Pinpoint the cell where the given text exists, returning its [X, Y] midpoint coordinate. 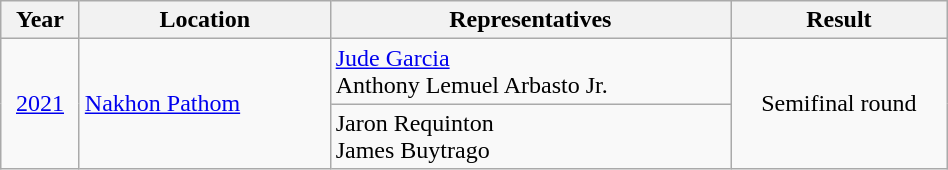
Year [40, 20]
Jaron Requinton James Buytrago [530, 136]
Jude Garcia Anthony Lemuel Arbasto Jr. [530, 72]
2021 [40, 104]
Location [204, 20]
Representatives [530, 20]
Nakhon Pathom [204, 104]
Result [838, 20]
Semifinal round [838, 104]
